Provide the (X, Y) coordinate of the cell's center where the given text is located.  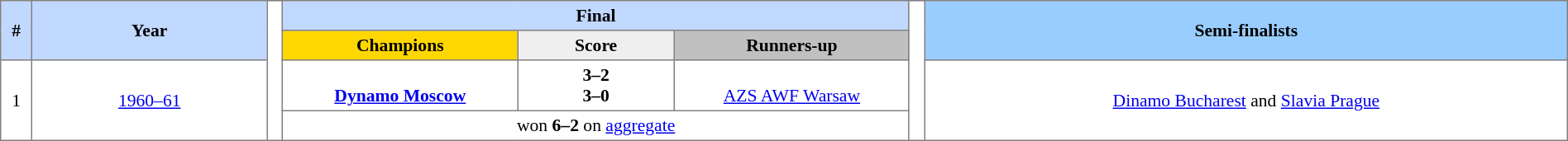
Runners-up (791, 45)
1960–61 (150, 101)
1 (17, 101)
Semi-finalists (1245, 31)
Year (150, 31)
Score (595, 45)
AZS AWF Warsaw (791, 86)
Champions (400, 45)
Dynamo Moscow (400, 86)
Final (596, 16)
Dinamo Bucharest and Slavia Prague (1245, 101)
won 6–2 on aggregate (596, 125)
3–23–0 (595, 86)
# (17, 31)
